Detect which cell encompasses the target text, then output its (x, y) center coordinate. 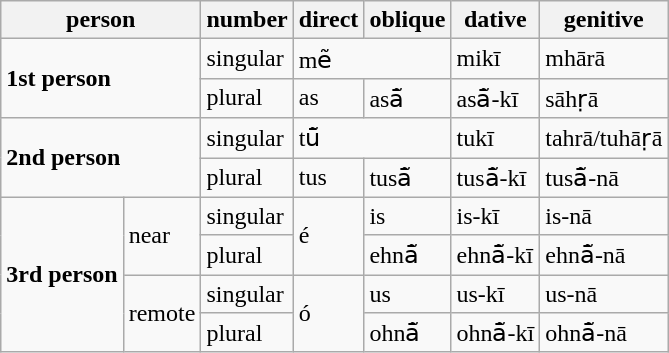
tus (328, 178)
ohnā̃ (408, 333)
ohnā̃-kī (496, 333)
tukī (496, 138)
mẽ (372, 59)
asā̃-kī (496, 98)
oblique (408, 20)
direct (328, 20)
ehnā̃-kī (496, 255)
genitive (604, 20)
ehnā̃-nā (604, 255)
us-kī (496, 294)
us-nā (604, 294)
mikī (496, 59)
us (408, 294)
is-nā (604, 216)
number (247, 20)
ohnā̃-nā (604, 333)
is-kī (496, 216)
dative (496, 20)
near (162, 236)
as (328, 98)
3rd person (62, 274)
ó (328, 314)
asā̃ (408, 98)
2nd person (101, 158)
mhārā (604, 59)
remote (162, 314)
ehnā̃ (408, 255)
sāhṛā (604, 98)
tū̃ (372, 138)
tahrā/tuhāṛā (604, 138)
é (328, 236)
tusā̃-nā (604, 178)
is (408, 216)
tusā̃ (408, 178)
tusā̃-kī (496, 178)
person (101, 20)
1st person (101, 78)
